Scan for the cell matching the given text and deliver its (X, Y) coordinate at center. 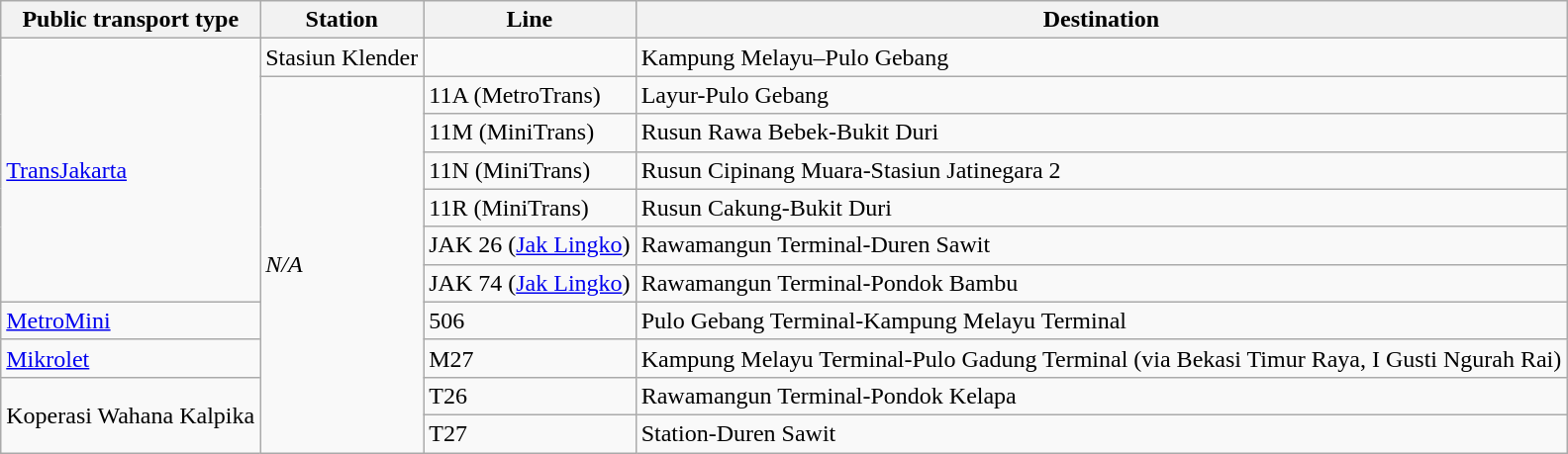
Station-Duren Sawit (1101, 433)
JAK 26 (Jak Lingko) (530, 245)
T26 (530, 396)
Stasiun Klender (343, 57)
Rusun Rawa Bebek-Bukit Duri (1101, 133)
MetroMini (131, 320)
Rawamangun Terminal-Pondok Kelapa (1101, 396)
T27 (530, 433)
TransJakarta (131, 170)
Mikrolet (131, 358)
Line (530, 20)
Pulo Gebang Terminal-Kampung Melayu Terminal (1101, 320)
11N (MiniTrans) (530, 170)
Rusun Cipinang Muara-Stasiun Jatinegara 2 (1101, 170)
Destination (1101, 20)
Public transport type (131, 20)
Rawamangun Terminal-Pondok Bambu (1101, 283)
11A (MetroTrans) (530, 95)
N/A (343, 265)
Kampung Melayu–Pulo Gebang (1101, 57)
506 (530, 320)
JAK 74 (Jak Lingko) (530, 283)
Koperasi Wahana Kalpika (131, 414)
Rawamangun Terminal-Duren Sawit (1101, 245)
Layur-Pulo Gebang (1101, 95)
M27 (530, 358)
Kampung Melayu Terminal-Pulo Gadung Terminal (via Bekasi Timur Raya, I Gusti Ngurah Rai) (1101, 358)
Station (343, 20)
Rusun Cakung-Bukit Duri (1101, 208)
11R (MiniTrans) (530, 208)
11M (MiniTrans) (530, 133)
